Identify which cell holds the provided text, then report its [x, y] central coordinate. 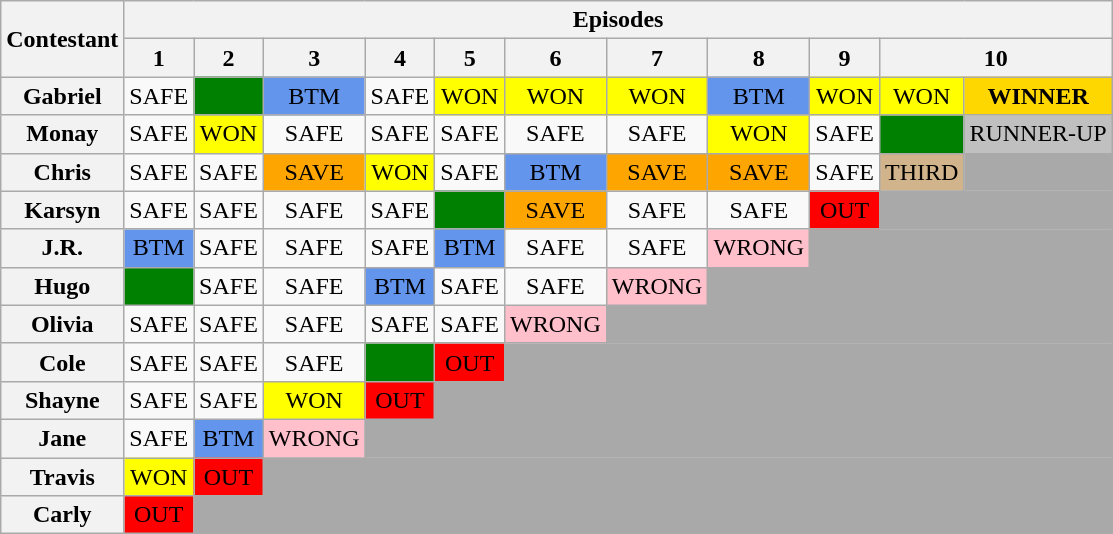
10 [996, 58]
Jane [62, 438]
J.R. [62, 248]
9 [845, 58]
3 [314, 58]
Hugo [62, 286]
Cole [62, 362]
Travis [62, 477]
1 [159, 58]
THIRD [921, 172]
Monay [62, 134]
8 [759, 58]
Olivia [62, 324]
Contestant [62, 39]
6 [556, 58]
Gabriel [62, 96]
Carly [62, 515]
WINNER [1038, 96]
7 [657, 58]
Karsyn [62, 210]
5 [470, 58]
Episodes [618, 20]
2 [229, 58]
4 [400, 58]
Shayne [62, 400]
RUNNER-UP [1038, 134]
Chris [62, 172]
